Output the [X, Y] coordinate of the center of the cell containing the given text.  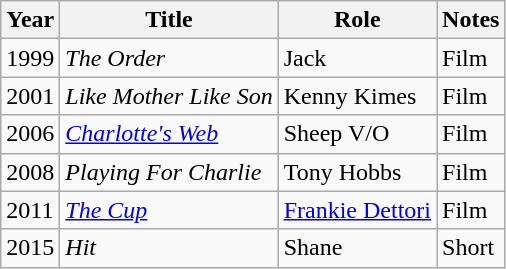
The Order [169, 58]
2006 [30, 134]
Kenny Kimes [357, 96]
The Cup [169, 210]
Notes [471, 20]
2008 [30, 172]
2015 [30, 248]
Like Mother Like Son [169, 96]
2001 [30, 96]
Short [471, 248]
Shane [357, 248]
Tony Hobbs [357, 172]
2011 [30, 210]
Frankie Dettori [357, 210]
Charlotte's Web [169, 134]
1999 [30, 58]
Title [169, 20]
Year [30, 20]
Playing For Charlie [169, 172]
Jack [357, 58]
Role [357, 20]
Sheep V/O [357, 134]
Hit [169, 248]
